Identify which cell holds the provided text, then report its (X, Y) central coordinate. 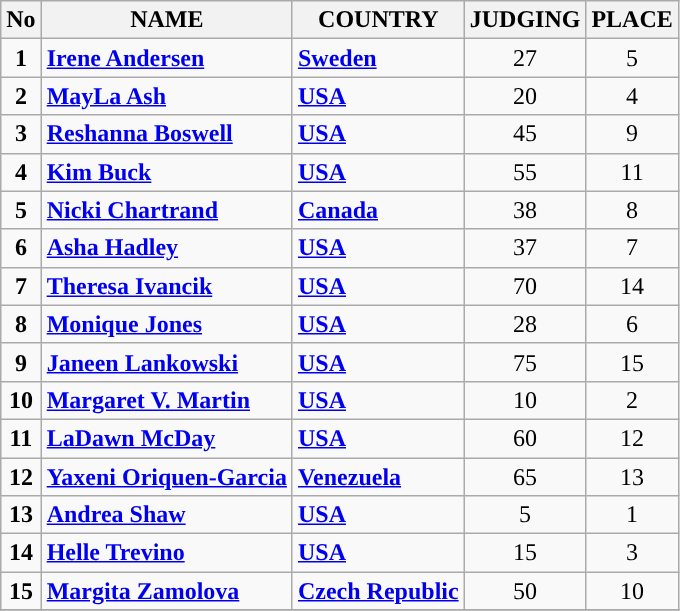
Yaxeni Oriquen-Garcia (166, 477)
Monique Jones (166, 324)
65 (525, 477)
Andrea Shaw (166, 515)
75 (525, 362)
COUNTRY (378, 20)
Margaret V. Martin (166, 400)
Venezuela (378, 477)
JUDGING (525, 20)
28 (525, 324)
Reshanna Boswell (166, 134)
PLACE (632, 20)
MayLa Ash (166, 96)
Canada (378, 210)
Margita Zamolova (166, 591)
50 (525, 591)
45 (525, 134)
LaDawn McDay (166, 438)
55 (525, 172)
60 (525, 438)
Irene Andersen (166, 58)
20 (525, 96)
NAME (166, 20)
Czech Republic (378, 591)
Nicki Chartrand (166, 210)
Janeen Lankowski (166, 362)
Theresa Ivancik (166, 286)
Asha Hadley (166, 248)
38 (525, 210)
Helle Trevino (166, 553)
70 (525, 286)
37 (525, 248)
No (21, 20)
27 (525, 58)
Sweden (378, 58)
Kim Buck (166, 172)
